Provide the (X, Y) coordinate of the cell's center where the given text is located.  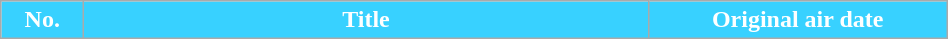
Title (366, 20)
No. (42, 20)
Original air date (798, 20)
